Identify which cell holds the provided text, then report its (x, y) central coordinate. 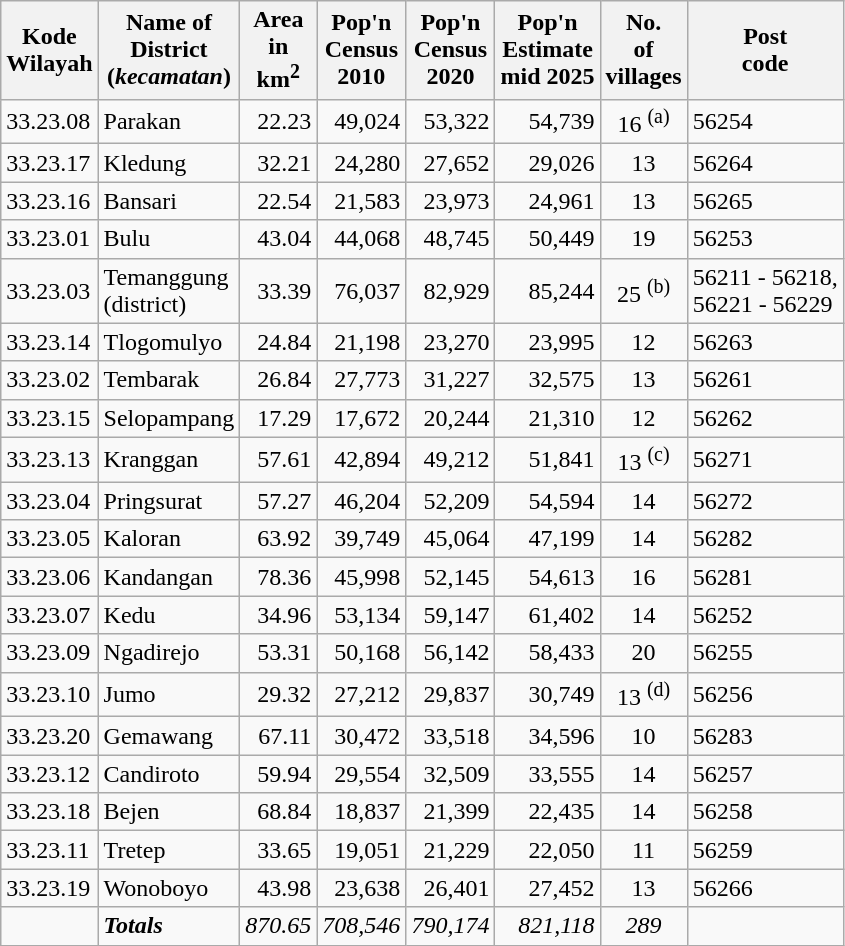
82,929 (450, 290)
59.94 (278, 774)
53,134 (362, 615)
26,401 (450, 888)
33.23.17 (50, 163)
33.23.08 (50, 122)
19 (644, 239)
Bulu (169, 239)
56253 (765, 239)
20,244 (450, 418)
Bansari (169, 201)
Pop'nEstimatemid 2025 (548, 50)
85,244 (548, 290)
Totals (169, 926)
25 (b) (644, 290)
56283 (765, 736)
56264 (765, 163)
33.23.12 (50, 774)
17,672 (362, 418)
30,749 (548, 694)
54,613 (548, 577)
27,212 (362, 694)
Ngadirejo (169, 653)
46,204 (362, 501)
870.65 (278, 926)
13 (c) (644, 460)
21,198 (362, 342)
45,064 (450, 539)
33.39 (278, 290)
Kledung (169, 163)
56257 (765, 774)
33.23.07 (50, 615)
33.23.18 (50, 812)
43.04 (278, 239)
59,147 (450, 615)
53.31 (278, 653)
61,402 (548, 615)
52,209 (450, 501)
26.84 (278, 380)
27,452 (548, 888)
20 (644, 653)
22.54 (278, 201)
33.65 (278, 850)
53,322 (450, 122)
56282 (765, 539)
17.29 (278, 418)
50,449 (548, 239)
Gemawang (169, 736)
Bejen (169, 812)
56211 - 56218,56221 - 56229 (765, 290)
18,837 (362, 812)
34,596 (548, 736)
29,554 (362, 774)
22,050 (548, 850)
52,145 (450, 577)
Temanggung (district) (169, 290)
21,583 (362, 201)
Kandangan (169, 577)
56255 (765, 653)
57.27 (278, 501)
Pop'nCensus2020 (450, 50)
32,575 (548, 380)
48,745 (450, 239)
24,961 (548, 201)
50,168 (362, 653)
33.23.01 (50, 239)
33.23.11 (50, 850)
29.32 (278, 694)
22.23 (278, 122)
27,652 (450, 163)
16 (644, 577)
Kaloran (169, 539)
43.98 (278, 888)
44,068 (362, 239)
Pop'nCensus2010 (362, 50)
76,037 (362, 290)
19,051 (362, 850)
No.ofvillages (644, 50)
51,841 (548, 460)
10 (644, 736)
Tlogomulyo (169, 342)
33.23.16 (50, 201)
30,472 (362, 736)
Pringsurat (169, 501)
33.23.19 (50, 888)
56263 (765, 342)
63.92 (278, 539)
49,024 (362, 122)
47,199 (548, 539)
Wonoboyo (169, 888)
Postcode (765, 50)
33.23.10 (50, 694)
58,433 (548, 653)
29,837 (450, 694)
78.36 (278, 577)
24.84 (278, 342)
32,509 (450, 774)
56252 (765, 615)
56272 (765, 501)
56265 (765, 201)
Area inkm2 (278, 50)
42,894 (362, 460)
33.23.02 (50, 380)
23,270 (450, 342)
49,212 (450, 460)
22,435 (548, 812)
33.23.03 (50, 290)
Tretep (169, 850)
33.23.14 (50, 342)
34.96 (278, 615)
27,773 (362, 380)
29,026 (548, 163)
Selopampang (169, 418)
Jumo (169, 694)
33.23.06 (50, 577)
23,638 (362, 888)
56262 (765, 418)
56256 (765, 694)
16 (a) (644, 122)
23,995 (548, 342)
31,227 (450, 380)
33.23.04 (50, 501)
57.61 (278, 460)
708,546 (362, 926)
56259 (765, 850)
Name ofDistrict(kecamatan) (169, 50)
39,749 (362, 539)
24,280 (362, 163)
790,174 (450, 926)
56258 (765, 812)
Candiroto (169, 774)
54,739 (548, 122)
21,310 (548, 418)
54,594 (548, 501)
45,998 (362, 577)
33,555 (548, 774)
Kedu (169, 615)
68.84 (278, 812)
56,142 (450, 653)
33.23.15 (50, 418)
11 (644, 850)
23,973 (450, 201)
Tembarak (169, 380)
33.23.13 (50, 460)
33.23.09 (50, 653)
Kode Wilayah (50, 50)
Kranggan (169, 460)
32.21 (278, 163)
56261 (765, 380)
56281 (765, 577)
33.23.05 (50, 539)
56266 (765, 888)
33.23.20 (50, 736)
56254 (765, 122)
21,229 (450, 850)
33,518 (450, 736)
289 (644, 926)
13 (d) (644, 694)
Parakan (169, 122)
56271 (765, 460)
21,399 (450, 812)
67.11 (278, 736)
821,118 (548, 926)
